Return (X, Y) of the center of cell containing provided text 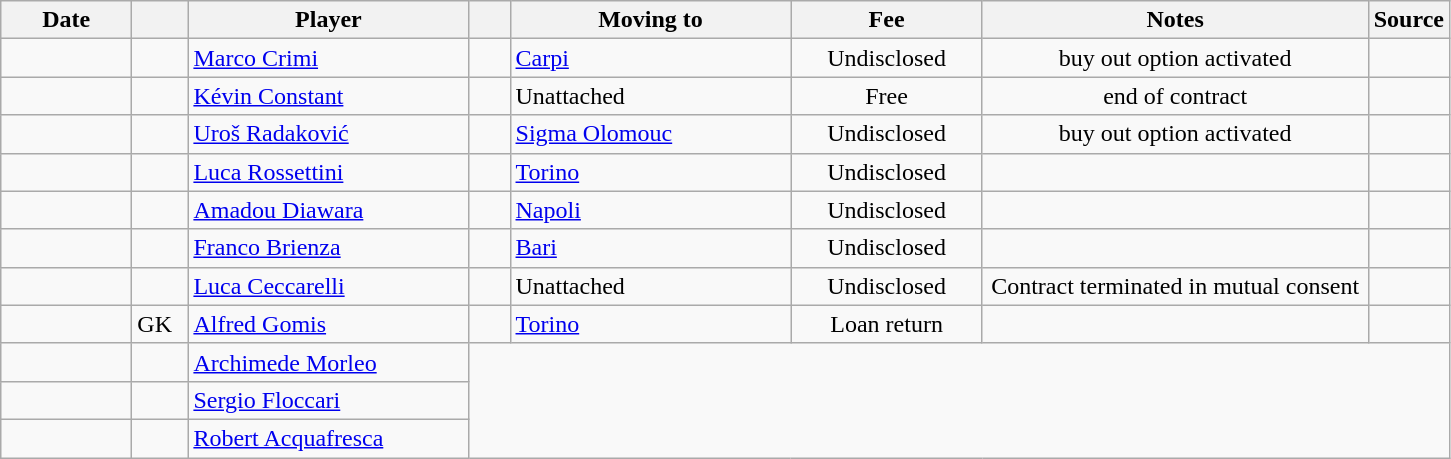
Carpi (650, 58)
Source (1408, 20)
Free (886, 96)
Notes (1175, 20)
Player (328, 20)
Contract terminated in mutual consent (1175, 286)
Date (66, 20)
Loan return (886, 324)
Alfred Gomis (328, 324)
Napoli (650, 210)
Luca Ceccarelli (328, 286)
Marco Crimi (328, 58)
Uroš Radaković (328, 134)
Robert Acquafresca (328, 438)
Fee (886, 20)
Sigma Olomouc (650, 134)
Luca Rossettini (328, 172)
Amadou Diawara (328, 210)
Sergio Floccari (328, 400)
Bari (650, 248)
Archimede Morleo (328, 362)
Kévin Constant (328, 96)
GK (160, 324)
Franco Brienza (328, 248)
end of contract (1175, 96)
Moving to (650, 20)
